Output the [X, Y] coordinate of the center of the cell containing the given text.  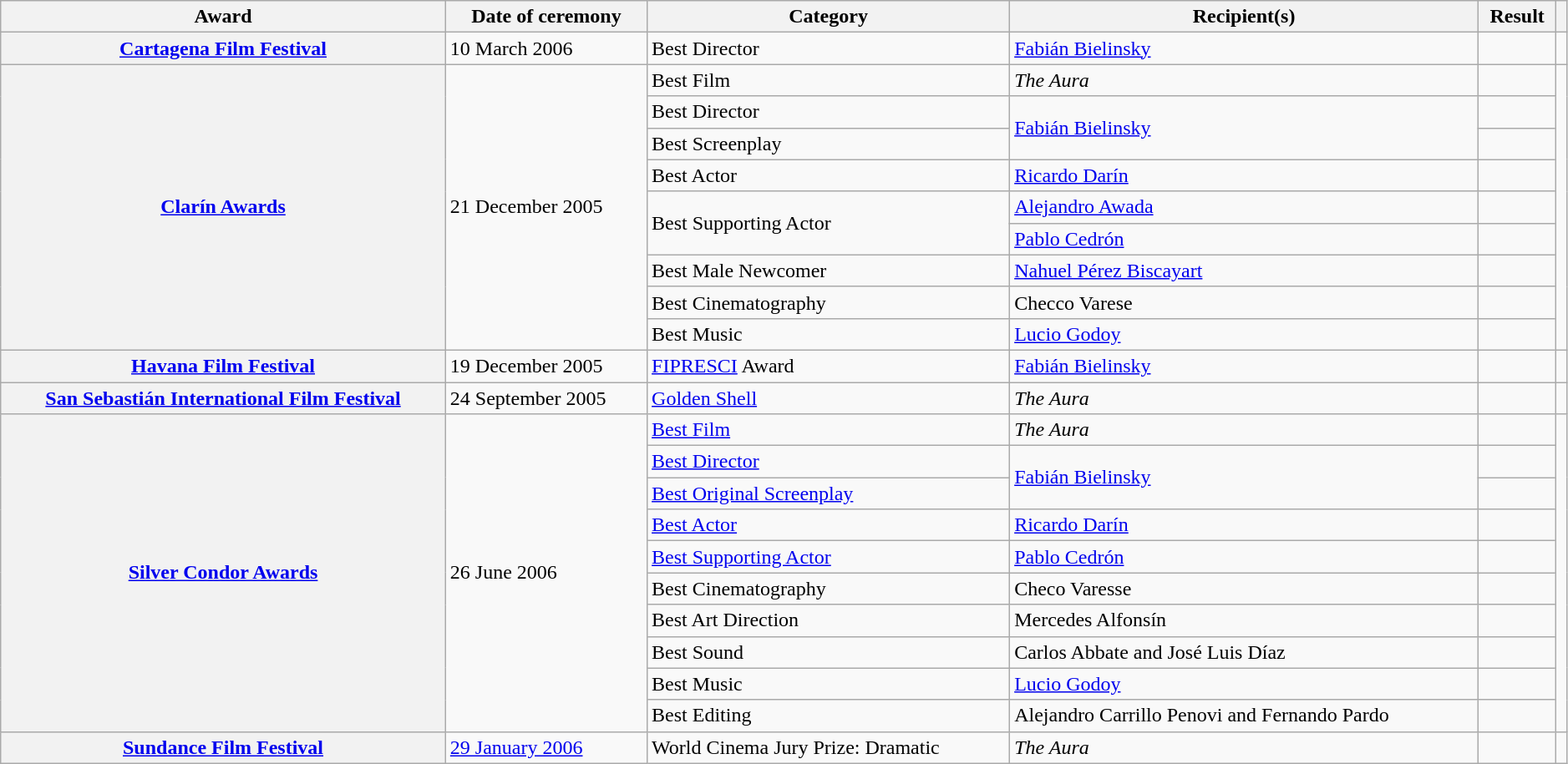
Best Screenplay [829, 144]
Checco Varese [1245, 302]
21 December 2005 [546, 207]
Cartagena Film Festival [224, 48]
Mercedes Alfonsín [1245, 620]
Checo Varesse [1245, 589]
Clarín Awards [224, 207]
Best Original Screenplay [829, 493]
Category [829, 17]
Best Male Newcomer [829, 271]
Best Art Direction [829, 620]
26 June 2006 [546, 573]
24 September 2005 [546, 398]
Nahuel Pérez Biscayart [1245, 271]
Golden Shell [829, 398]
10 March 2006 [546, 48]
Alejandro Awada [1245, 207]
Date of ceremony [546, 17]
Havana Film Festival [224, 366]
World Cinema Jury Prize: Dramatic [829, 747]
Recipient(s) [1245, 17]
Best Sound [829, 652]
Award [224, 17]
19 December 2005 [546, 366]
Silver Condor Awards [224, 573]
San Sebastián International Film Festival [224, 398]
Alejandro Carrillo Penovi and Fernando Pardo [1245, 716]
Sundance Film Festival [224, 747]
Carlos Abbate and José Luis Díaz [1245, 652]
Result [1517, 17]
29 January 2006 [546, 747]
FIPRESCI Award [829, 366]
Best Editing [829, 716]
